Extract the [x, y] coordinate from the center of the cell holding the provided text.  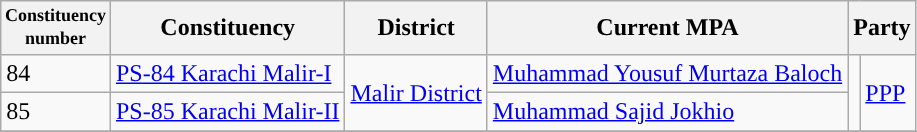
Constituency number [56, 28]
Constituency [228, 28]
Party [882, 28]
PS-85 Karachi Malir-II [228, 111]
District [416, 28]
Current MPA [667, 28]
84 [56, 73]
85 [56, 111]
PS-84 Karachi Malir-I [228, 73]
PPP [888, 92]
Muhammad Yousuf Murtaza Baloch [667, 73]
Malir District [416, 92]
Muhammad Sajid Jokhio [667, 111]
